Output the (X, Y) coordinate of the center of the cell containing the given text.  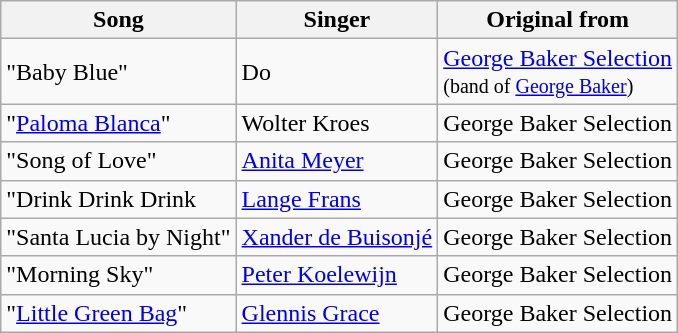
Wolter Kroes (337, 123)
George Baker Selection(band of George Baker) (558, 72)
Anita Meyer (337, 161)
"Santa Lucia by Night" (118, 237)
Song (118, 20)
Singer (337, 20)
"Paloma Blanca" (118, 123)
Original from (558, 20)
Xander de Buisonjé (337, 237)
Peter Koelewijn (337, 275)
"Morning Sky" (118, 275)
"Drink Drink Drink (118, 199)
Do (337, 72)
"Baby Blue" (118, 72)
Lange Frans (337, 199)
"Little Green Bag" (118, 313)
Glennis Grace (337, 313)
"Song of Love" (118, 161)
